Capture the cell that displays the provided text and extract its [x, y] central coordinate. 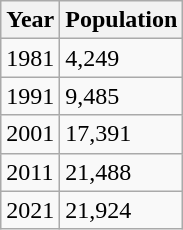
Year [30, 20]
2001 [30, 134]
Population [122, 20]
2021 [30, 210]
1991 [30, 96]
9,485 [122, 96]
17,391 [122, 134]
4,249 [122, 58]
2011 [30, 172]
21,488 [122, 172]
21,924 [122, 210]
1981 [30, 58]
